Identify which cell holds the provided text, then report its [X, Y] central coordinate. 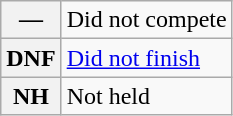
NH [31, 96]
— [31, 20]
Did not finish [146, 58]
Not held [146, 96]
Did not compete [146, 20]
DNF [31, 58]
